Find where the given text appears and provide that cell's center as (x, y) coordinate. 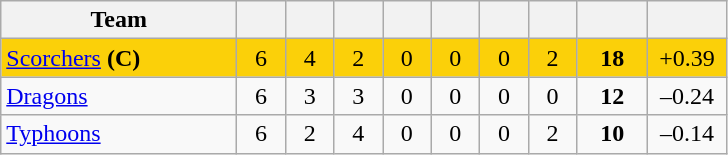
Team (119, 20)
12 (612, 96)
+0.39 (688, 58)
Typhoons (119, 134)
10 (612, 134)
–0.24 (688, 96)
Dragons (119, 96)
Scorchers (C) (119, 58)
–0.14 (688, 134)
18 (612, 58)
